Find where the given text appears and provide that cell's center as [X, Y] coordinate. 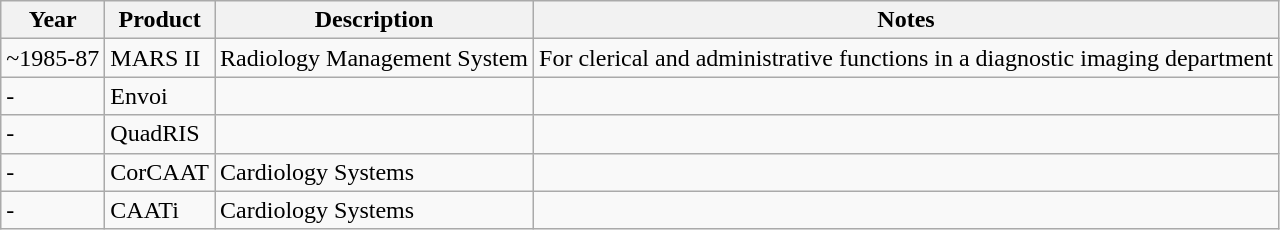
~1985-87 [53, 58]
QuadRIS [160, 134]
Radiology Management System [374, 58]
Product [160, 20]
Description [374, 20]
MARS II [160, 58]
Envoi [160, 96]
Year [53, 20]
CAATi [160, 210]
Notes [906, 20]
For clerical and administrative functions in a diagnostic imaging department [906, 58]
CorCAAT [160, 172]
